Pinpoint the cell where the given text exists, returning its (x, y) midpoint coordinate. 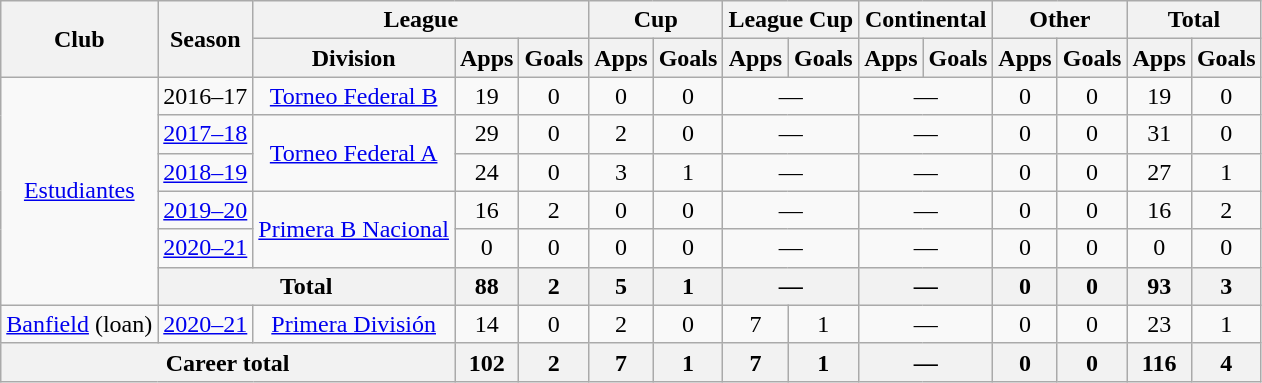
League (421, 20)
Other (1060, 20)
Torneo Federal B (354, 96)
Season (206, 39)
League Cup (791, 20)
Banfield (loan) (80, 324)
2016–17 (206, 96)
Torneo Federal A (354, 153)
5 (621, 286)
23 (1159, 324)
Primera División (354, 324)
Estudiantes (80, 191)
Continental (926, 20)
88 (486, 286)
4 (1226, 362)
93 (1159, 286)
Primera B Nacional (354, 229)
102 (486, 362)
116 (1159, 362)
14 (486, 324)
Club (80, 39)
Cup (656, 20)
2017–18 (206, 134)
2018–19 (206, 172)
Career total (228, 362)
31 (1159, 134)
29 (486, 134)
2019–20 (206, 210)
Division (354, 58)
27 (1159, 172)
24 (486, 172)
